Capture the cell that displays the provided text and extract its (x, y) central coordinate. 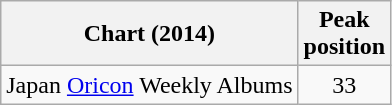
Japan Oricon Weekly Albums (150, 85)
Chart (2014) (150, 34)
Peakposition (344, 34)
33 (344, 85)
